Pinpoint the cell where the given text exists, returning its (x, y) midpoint coordinate. 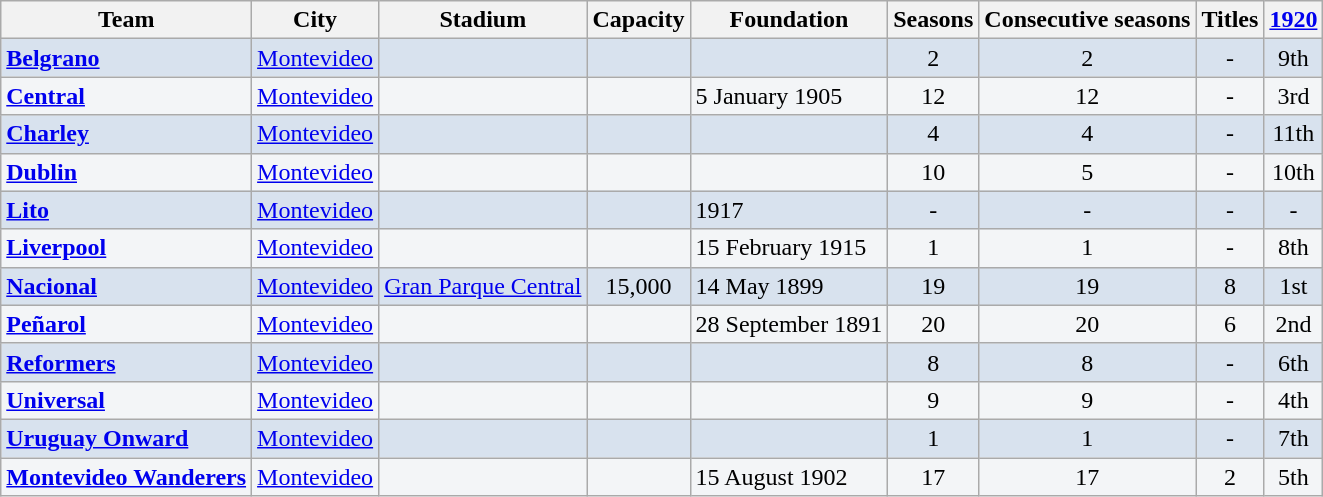
11th (1294, 134)
5 January 1905 (789, 96)
Team (126, 20)
Peñarol (126, 324)
Foundation (789, 20)
City (316, 20)
Nacional (126, 286)
15 February 1915 (789, 248)
Capacity (638, 20)
4th (1294, 400)
Gran Parque Central (483, 286)
14 May 1899 (789, 286)
6th (1294, 362)
Stadium (483, 20)
Dublin (126, 172)
Montevideo Wanderers (126, 477)
9th (1294, 58)
Central (126, 96)
Uruguay Onward (126, 438)
10th (1294, 172)
8th (1294, 248)
5th (1294, 477)
Lito (126, 210)
1917 (789, 210)
Titles (1230, 20)
Consecutive seasons (1088, 20)
15 August 1902 (789, 477)
6 (1230, 324)
Belgrano (126, 58)
Liverpool (126, 248)
Reformers (126, 362)
Charley (126, 134)
Universal (126, 400)
Seasons (934, 20)
2nd (1294, 324)
1920 (1294, 20)
7th (1294, 438)
15,000 (638, 286)
28 September 1891 (789, 324)
1st (1294, 286)
3rd (1294, 96)
5 (1088, 172)
10 (934, 172)
